Provide the [x, y] coordinate of the cell's center where the given text is located.  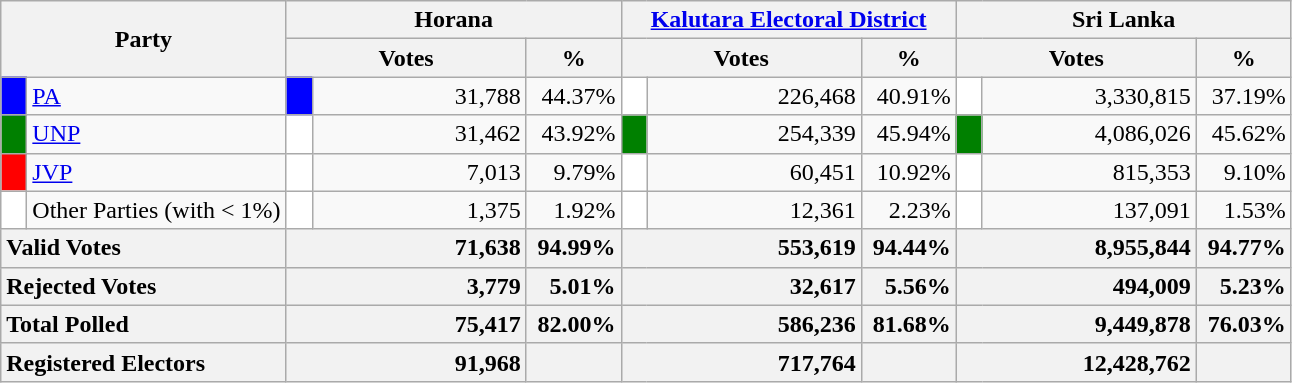
7,013 [419, 172]
9.10% [1244, 172]
4,086,026 [1089, 134]
Horana [454, 20]
94.77% [1244, 248]
31,788 [419, 96]
3,779 [406, 286]
43.92% [574, 134]
UNP [156, 134]
Other Parties (with < 1%) [156, 210]
Registered Electors [144, 362]
Rejected Votes [144, 286]
9.79% [574, 172]
76.03% [1244, 324]
815,353 [1089, 172]
Total Polled [144, 324]
8,955,844 [1076, 248]
Valid Votes [144, 248]
254,339 [754, 134]
94.99% [574, 248]
553,619 [741, 248]
45.62% [1244, 134]
717,764 [741, 362]
75,417 [406, 324]
44.37% [574, 96]
494,009 [1076, 286]
3,330,815 [1089, 96]
1.92% [574, 210]
60,451 [754, 172]
82.00% [574, 324]
94.44% [908, 248]
5.01% [574, 286]
12,428,762 [1076, 362]
Party [144, 39]
JVP [156, 172]
45.94% [908, 134]
5.56% [908, 286]
5.23% [1244, 286]
2.23% [908, 210]
1,375 [419, 210]
37.19% [1244, 96]
91,968 [406, 362]
586,236 [741, 324]
10.92% [908, 172]
32,617 [741, 286]
137,091 [1089, 210]
Kalutara Electoral District [788, 20]
71,638 [406, 248]
226,468 [754, 96]
Sri Lanka [1124, 20]
40.91% [908, 96]
1.53% [1244, 210]
31,462 [419, 134]
9,449,878 [1076, 324]
PA [156, 96]
81.68% [908, 324]
12,361 [754, 210]
